Pinpoint the cell where the given text exists, returning its [x, y] midpoint coordinate. 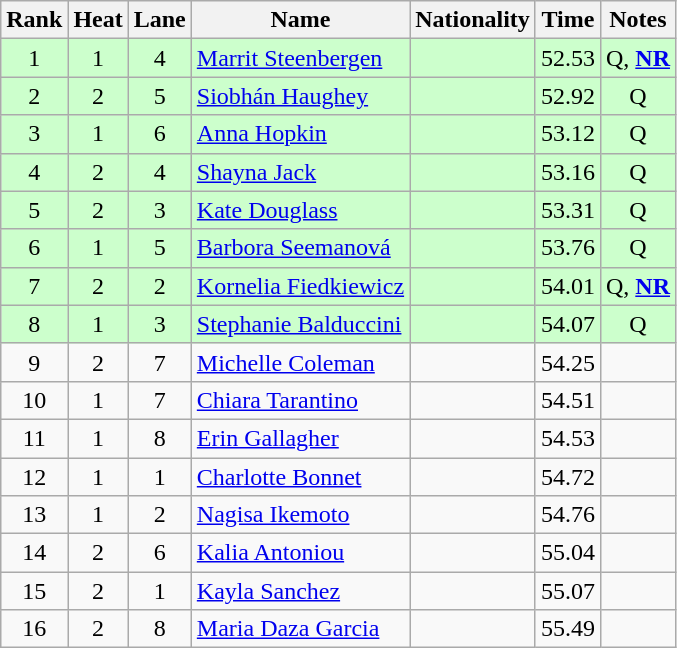
Michelle Coleman [300, 362]
Stephanie Balduccini [300, 324]
Charlotte Bonnet [300, 477]
52.92 [568, 96]
53.16 [568, 172]
Marrit Steenbergen [300, 58]
Kalia Antoniou [300, 553]
54.76 [568, 515]
14 [34, 553]
54.25 [568, 362]
55.04 [568, 553]
Barbora Seemanová [300, 248]
54.01 [568, 286]
13 [34, 515]
Name [300, 20]
Kornelia Fiedkiewicz [300, 286]
15 [34, 591]
53.31 [568, 210]
Kayla Sanchez [300, 591]
53.12 [568, 134]
12 [34, 477]
54.72 [568, 477]
Heat [98, 20]
55.07 [568, 591]
9 [34, 362]
Kate Douglass [300, 210]
54.53 [568, 438]
55.49 [568, 629]
53.76 [568, 248]
Time [568, 20]
10 [34, 400]
11 [34, 438]
Maria Daza Garcia [300, 629]
Erin Gallagher [300, 438]
52.53 [568, 58]
16 [34, 629]
Notes [638, 20]
Anna Hopkin [300, 134]
Nagisa Ikemoto [300, 515]
Chiara Tarantino [300, 400]
Shayna Jack [300, 172]
54.51 [568, 400]
Nationality [473, 20]
Siobhán Haughey [300, 96]
54.07 [568, 324]
Rank [34, 20]
Lane [160, 20]
